Search for the cell housing the specified text and yield its [x, y] center coordinate. 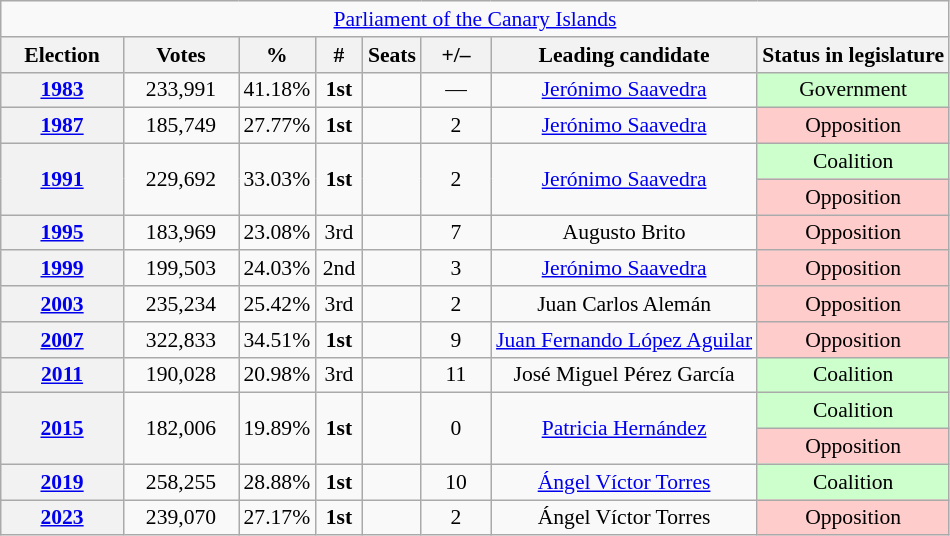
9 [456, 340]
Election [62, 55]
2003 [62, 304]
258,255 [180, 482]
2011 [62, 375]
2019 [62, 482]
34.51% [276, 340]
2007 [62, 340]
Parliament of the Canary Islands [475, 19]
190,028 [180, 375]
20.98% [276, 375]
Juan Carlos Alemán [624, 304]
233,991 [180, 90]
25.42% [276, 304]
% [276, 55]
19.89% [276, 428]
3 [456, 269]
1987 [62, 126]
Leading candidate [624, 55]
1999 [62, 269]
— [456, 90]
2015 [62, 428]
182,006 [180, 428]
322,833 [180, 340]
Government [853, 90]
27.77% [276, 126]
0 [456, 428]
Patricia Hernández [624, 428]
# [339, 55]
10 [456, 482]
33.03% [276, 180]
1983 [62, 90]
Seats [392, 55]
1995 [62, 233]
24.03% [276, 269]
183,969 [180, 233]
28.88% [276, 482]
239,070 [180, 518]
185,749 [180, 126]
11 [456, 375]
7 [456, 233]
1991 [62, 180]
Votes [180, 55]
Augusto Brito [624, 233]
27.17% [276, 518]
+/– [456, 55]
235,234 [180, 304]
2nd [339, 269]
41.18% [276, 90]
José Miguel Pérez García [624, 375]
2023 [62, 518]
23.08% [276, 233]
Juan Fernando López Aguilar [624, 340]
229,692 [180, 180]
199,503 [180, 269]
Status in legislature [853, 55]
